Pinpoint the cell where the given text exists, returning its [X, Y] midpoint coordinate. 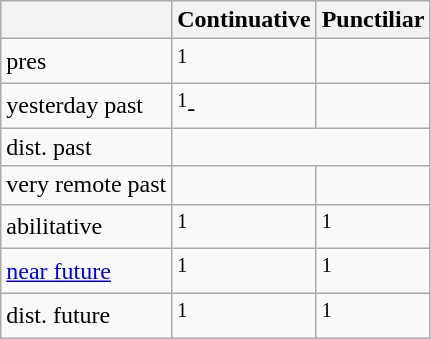
1- [244, 106]
abilitative [86, 226]
Continuative [244, 20]
near future [86, 272]
dist. past [86, 147]
Punctiliar [373, 20]
pres [86, 62]
very remote past [86, 185]
yesterday past [86, 106]
dist. future [86, 316]
